Scan for the cell matching the given text and deliver its [X, Y] coordinate at center. 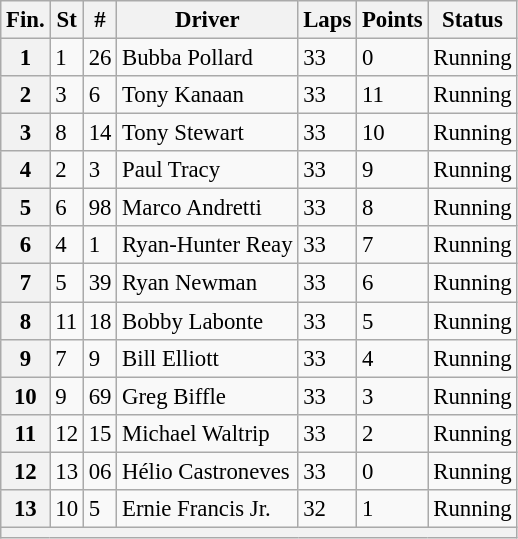
# [100, 20]
98 [100, 208]
Ryan-Hunter Reay [208, 245]
06 [100, 471]
Ryan Newman [208, 283]
Paul Tracy [208, 170]
St [66, 20]
Bubba Pollard [208, 58]
Bill Elliott [208, 358]
Bobby Labonte [208, 321]
Michael Waltrip [208, 433]
Laps [328, 20]
Driver [208, 20]
Points [392, 20]
Greg Biffle [208, 396]
14 [100, 133]
Fin. [26, 20]
Marco Andretti [208, 208]
26 [100, 58]
15 [100, 433]
Ernie Francis Jr. [208, 509]
18 [100, 321]
69 [100, 396]
39 [100, 283]
Tony Stewart [208, 133]
32 [328, 509]
Hélio Castroneves [208, 471]
Status [472, 20]
Tony Kanaan [208, 95]
